Pinpoint the cell where the given text exists, returning its (X, Y) midpoint coordinate. 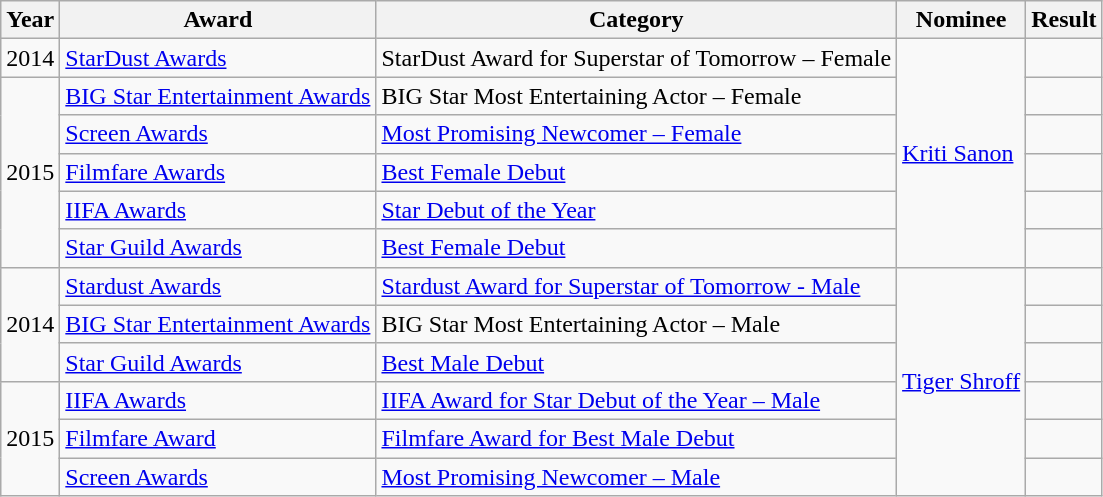
Filmfare Awards (218, 172)
Award (218, 20)
Star Debut of the Year (636, 210)
Most Promising Newcomer – Female (636, 134)
Kriti Sanon (962, 153)
Best Male Debut (636, 362)
StarDust Award for Superstar of Tomorrow – Female (636, 58)
Category (636, 20)
Tiger Shroff (962, 381)
Nominee (962, 20)
BIG Star Most Entertaining Actor – Male (636, 324)
Stardust Awards (218, 286)
Year (30, 20)
Filmfare Award for Best Male Debut (636, 438)
BIG Star Most Entertaining Actor – Female (636, 96)
Most Promising Newcomer – Male (636, 477)
Result (1064, 20)
Stardust Award for Superstar of Tomorrow - Male (636, 286)
IIFA Award for Star Debut of the Year – Male (636, 400)
Filmfare Award (218, 438)
StarDust Awards (218, 58)
